Detect which cell encompasses the target text, then output its [x, y] center coordinate. 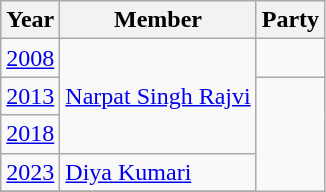
2008 [30, 58]
Party [290, 20]
Diya Kumari [158, 172]
Member [158, 20]
2013 [30, 96]
Narpat Singh Rajvi [158, 96]
2018 [30, 134]
Year [30, 20]
2023 [30, 172]
